Locate the cell with the specified text and output its [x, y] center coordinate. 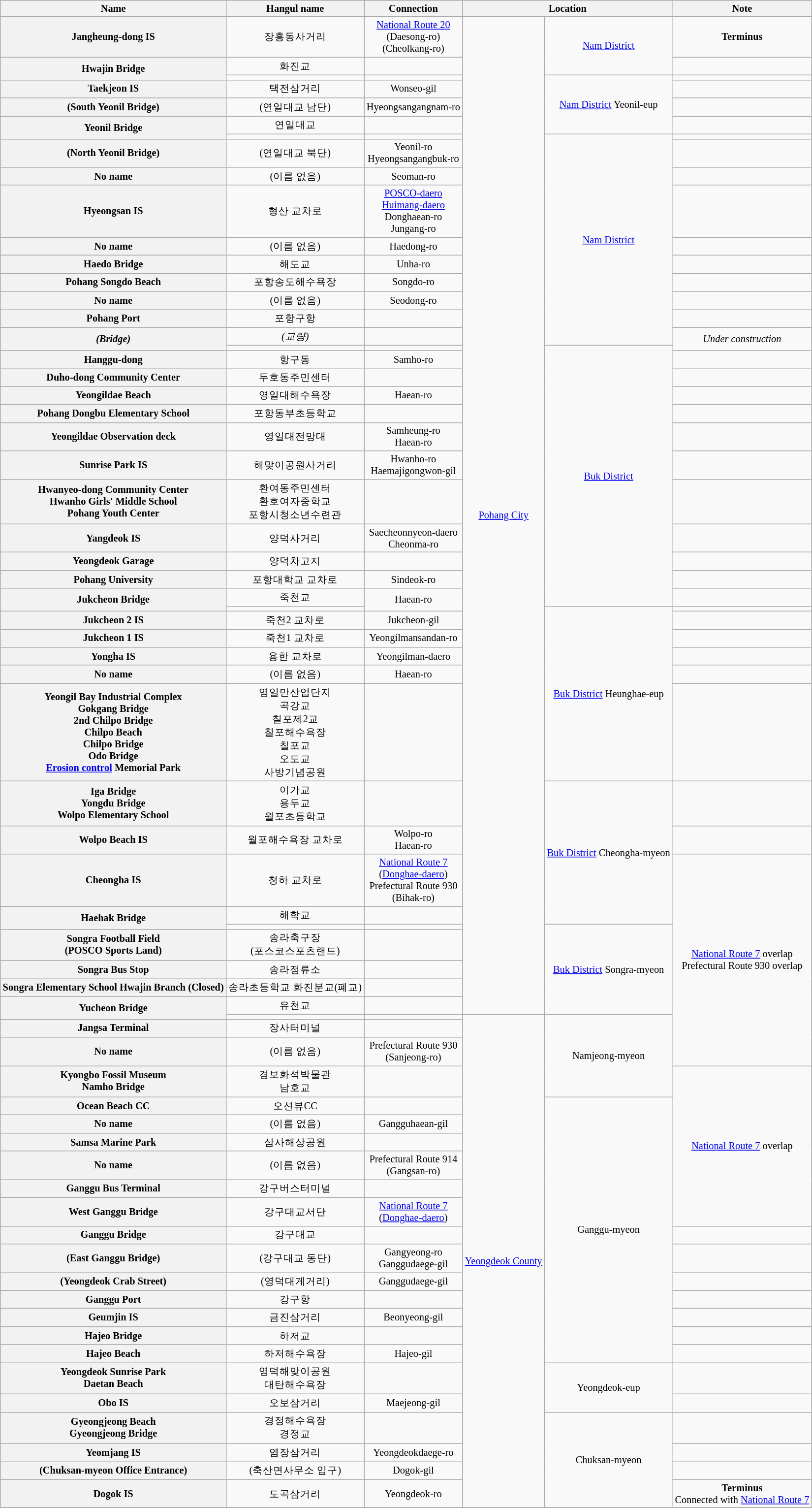
Dogok IS [113, 1494]
Prefectural Route 914(Gangsan-ro) [413, 1165]
Seodong-ro [413, 300]
Hyeongsangangnam-ro [413, 107]
Yeongilman-daero [413, 656]
영일대전망대 [295, 437]
항구동 [295, 359]
Buk District [609, 476]
Samho-ro [413, 359]
Songra Elementary School Hwajin Branch (Closed) [113, 988]
유천교 [295, 1005]
Sindeok-ro [413, 579]
강구대교서단 [295, 1212]
Yeomjang IS [113, 1452]
Cheongha IS [113, 880]
포항송도해수욕장 [295, 283]
Buk District Songra-myeon [609, 969]
West Ganggu Bridge [113, 1212]
National Route 7(Donghae-daero)Prefectural Route 930(Bihak-ro) [413, 880]
TerminusConnected with National Route 7 [742, 1494]
Songra Bus Stop [113, 969]
Jangsa Terminal [113, 1028]
영일대해수욕장 [295, 395]
Kyongbo Fossil MuseumNamho Bridge [113, 1081]
오보삼거리 [295, 1403]
Yongha IS [113, 656]
Yeongil Bay Industrial ComplexGokgang Bridge2nd Chilpo BridgeChilpo BeachChilpo BridgeOdo BridgeErosion control Memorial Park [113, 733]
Hangul name [295, 8]
Duho-dong Community Center [113, 377]
Geumjin IS [113, 1317]
경보화석박물관남호교 [295, 1081]
National Route 7(Donghae-daero) [413, 1212]
Pohang City [504, 515]
양덕차고지 [295, 561]
포항구항 [295, 318]
금진삼거리 [295, 1317]
Yeongdeok County [504, 1261]
Chuksan-myeon [609, 1460]
Buk District Cheongha-myeon [609, 853]
양덕사거리 [295, 538]
National Route 7 overlap [742, 1146]
Songdo-ro [413, 283]
Ganggu Bus Terminal [113, 1188]
두호동주민센터 [295, 377]
Hwanho-roHaemajigongwon-gil [413, 465]
Taekjeon IS [113, 89]
Prefectural Route 930(Sanjeong-ro) [413, 1052]
(Bridge) [113, 339]
청하 교차로 [295, 880]
Haedo Bridge [113, 264]
(Yeongdeok Crab Street) [113, 1281]
Yeongdeok Garage [113, 561]
Obo IS [113, 1403]
하저교 [295, 1335]
해도교 [295, 264]
Samsa Marine Park [113, 1142]
Yangdeok IS [113, 538]
도곡삼거리 [295, 1494]
Yeonil-roHyeongsangangbuk-ro [413, 153]
(영덕대게거리) [295, 1281]
장흥동사거리 [295, 37]
Gyeongjeong BeachGyeongjeong Bridge [113, 1428]
Under construction [742, 339]
Hanggu-dong [113, 359]
택전삼거리 [295, 89]
Pohang Port [113, 318]
영덕해맞이공원대탄해수욕장 [295, 1378]
경정해수욕장경정교 [295, 1428]
Pohang University [113, 579]
해학교 [295, 915]
Pohang Songdo Beach [113, 283]
(연일대교 남단) [295, 107]
(East Ganggu Bridge) [113, 1258]
Saecheonnyeon-daeroCheonma-ro [413, 538]
송라축구장(포스코스포츠랜드) [295, 945]
Beonyeong-gil [413, 1317]
형산 교차로 [295, 211]
Note [742, 8]
장사터미널 [295, 1028]
Wonseo-gil [413, 89]
연일대교 [295, 125]
Yucheon Bridge [113, 1008]
환여동주민센터환호여자중학교포항시청소년수련관 [295, 501]
Yeongildae Beach [113, 395]
Jukcheon-gil [413, 620]
월포해수욕장 교차로 [295, 840]
Hajeo Beach [113, 1354]
(South Yeonil Bridge) [113, 107]
(축산면사무소 입구) [295, 1470]
Namjeong-myeon [609, 1056]
Jukcheon Bridge [113, 600]
화진교 [295, 66]
Haehak Bridge [113, 917]
Hajeo-gil [413, 1354]
Samheung-roHaean-ro [413, 437]
Iga BridgeYongdu BridgeWolpo Elementary School [113, 803]
Yeongdeok-eup [609, 1387]
Dogok-gil [413, 1470]
Hajeo Bridge [113, 1335]
이가교용두교월포초등학교 [295, 803]
Maejeong-gil [413, 1403]
(Chuksan-myeon Office Entrance) [113, 1470]
Jukcheon 1 IS [113, 638]
Ganggu-myeon [609, 1230]
Yeonil Bridge [113, 127]
송라정류소 [295, 969]
Gangyeong-roGanggudaege-gil [413, 1258]
죽천2 교차로 [295, 620]
Buk District Heunghae-eup [609, 693]
죽천1 교차로 [295, 638]
National Route 20(Daesong-ro)(Cheolkang-ro) [413, 37]
Wolpo Beach IS [113, 840]
Jukcheon 2 IS [113, 620]
용한 교차로 [295, 656]
(교량) [295, 337]
Unha-ro [413, 264]
송라초등학교 화진분교(폐교) [295, 988]
Sunrise Park IS [113, 465]
POSCO-daeroHuimang-daeroDonghaean-roJungang-ro [413, 211]
포항대학교 교차로 [295, 579]
강구대교 [295, 1235]
하저해수욕장 [295, 1354]
Location [568, 8]
Yeongildae Observation deck [113, 437]
(North Yeonil Bridge) [113, 153]
강구버스터미널 [295, 1188]
삼사해상공원 [295, 1142]
죽천교 [295, 598]
(연일대교 북단) [295, 153]
Pohang Dongbu Elementary School [113, 414]
Hyeongsan IS [113, 211]
Yeongilmansandan-ro [413, 638]
National Route 7 overlapPrefectural Route 930 overlap [742, 960]
Songra Football Field(POSCO Sports Land) [113, 945]
Hwanyeo-dong Community CenterHwanho Girls' Middle SchoolPohang Youth Center [113, 501]
(강구대교 동단) [295, 1258]
Ganggu Bridge [113, 1235]
Terminus [742, 37]
Seoman-ro [413, 176]
Connection [413, 8]
Hwajin Bridge [113, 68]
Haedong-ro [413, 246]
Ganggudaege-gil [413, 1281]
Yeongdeok Sunrise ParkDaetan Beach [113, 1378]
Nam District Yeonil-eup [609, 104]
강구항 [295, 1300]
포항동부초등학교 [295, 414]
Gangguhaean-gil [413, 1123]
영일만산업단지곡강교칠포제2교칠포해수욕장칠포교오도교사방기념공원 [295, 733]
Jangheung-dong IS [113, 37]
Name [113, 8]
해맞이공원사거리 [295, 465]
Yeongdeokdaege-ro [413, 1452]
Ocean Beach CC [113, 1106]
염장삼거리 [295, 1452]
Ganggu Port [113, 1300]
Wolpo-roHaean-ro [413, 840]
오션뷰CC [295, 1106]
Yeongdeok-ro [413, 1494]
